Search for the cell housing the specified text and yield its (x, y) center coordinate. 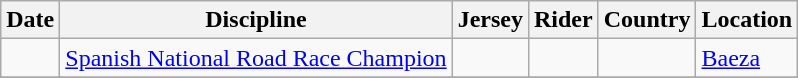
Location (747, 20)
Country (647, 20)
Discipline (256, 20)
Baeza (747, 58)
Spanish National Road Race Champion (256, 58)
Date (30, 20)
Rider (563, 20)
Jersey (490, 20)
